Return the (X, Y) coordinate for the center point of the cell that contains the specified text.  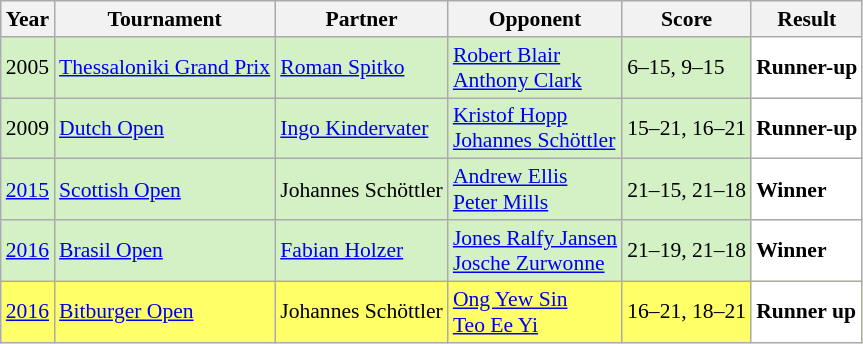
21–19, 21–18 (686, 250)
Runner up (806, 312)
Dutch Open (164, 128)
21–15, 21–18 (686, 190)
Fabian Holzer (362, 250)
Year (28, 19)
6–15, 9–15 (686, 68)
Ong Yew Sin Teo Ee Yi (535, 312)
Result (806, 19)
Partner (362, 19)
2009 (28, 128)
Bitburger Open (164, 312)
Kristof Hopp Johannes Schöttler (535, 128)
Tournament (164, 19)
Andrew Ellis Peter Mills (535, 190)
15–21, 16–21 (686, 128)
Brasil Open (164, 250)
Roman Spitko (362, 68)
2015 (28, 190)
Thessaloniki Grand Prix (164, 68)
2005 (28, 68)
Opponent (535, 19)
Robert Blair Anthony Clark (535, 68)
Score (686, 19)
16–21, 18–21 (686, 312)
Scottish Open (164, 190)
Jones Ralfy Jansen Josche Zurwonne (535, 250)
Ingo Kindervater (362, 128)
